Determine the [X, Y] coordinate at the center of the cell enclosing the given text.  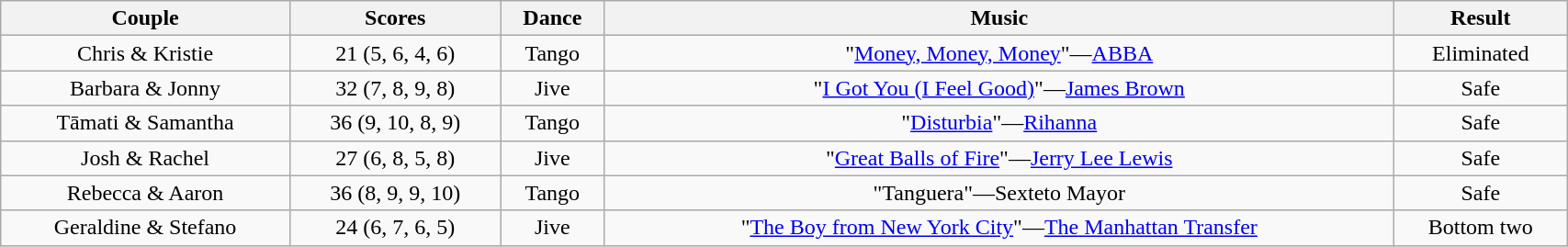
27 (6, 8, 5, 8) [395, 158]
Chris & Kristie [145, 53]
Dance [553, 18]
Barbara & Jonny [145, 88]
Geraldine & Stefano [145, 228]
Rebecca & Aaron [145, 193]
36 (9, 10, 8, 9) [395, 123]
24 (6, 7, 6, 5) [395, 228]
36 (8, 9, 9, 10) [395, 193]
"I Got You (I Feel Good)"—James Brown [999, 88]
Couple [145, 18]
32 (7, 8, 9, 8) [395, 88]
"Disturbia"—Rihanna [999, 123]
Scores [395, 18]
"Great Balls of Fire"—Jerry Lee Lewis [999, 158]
Josh & Rachel [145, 158]
Music [999, 18]
Result [1481, 18]
"Tanguera"—Sexteto Mayor [999, 193]
"The Boy from New York City"—The Manhattan Transfer [999, 228]
21 (5, 6, 4, 6) [395, 53]
Eliminated [1481, 53]
Bottom two [1481, 228]
"Money, Money, Money"—ABBA [999, 53]
Tāmati & Samantha [145, 123]
